Search for the cell housing the specified text and yield its [x, y] center coordinate. 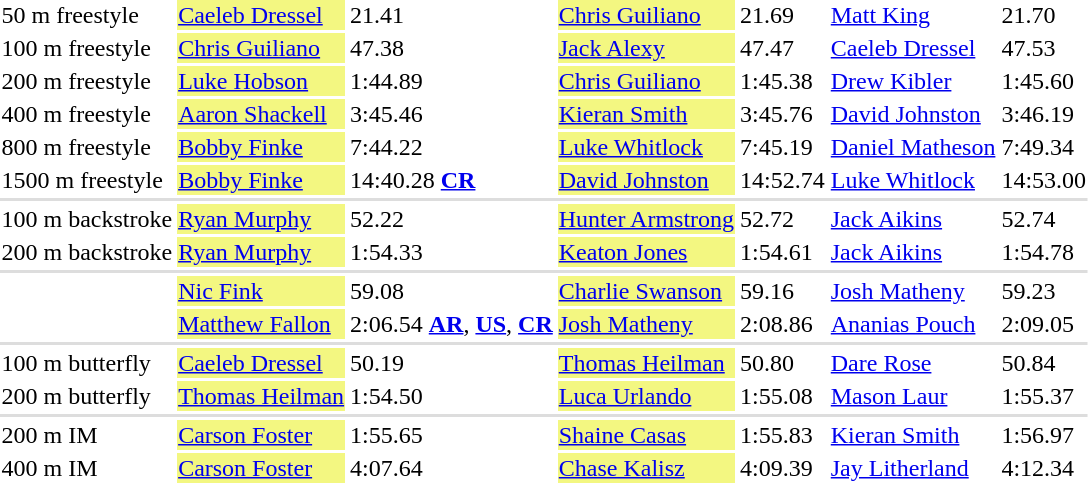
47.38 [452, 48]
Jay Litherland [913, 468]
100 m backstroke [87, 219]
7:49.34 [1044, 147]
Drew Kibler [913, 81]
Aaron Shackell [262, 114]
4:09.39 [783, 468]
1:45.60 [1044, 81]
7:44.22 [452, 147]
Keaton Jones [646, 252]
59.08 [452, 291]
Shaine Casas [646, 435]
200 m butterfly [87, 396]
50.19 [452, 363]
Matthew Fallon [262, 324]
14:40.28 CR [452, 180]
1:54.78 [1044, 252]
47.47 [783, 48]
50 m freestyle [87, 15]
1:55.08 [783, 396]
Ananias Pouch [913, 324]
1:55.65 [452, 435]
100 m butterfly [87, 363]
2:06.54 AR, US, CR [452, 324]
47.53 [1044, 48]
200 m freestyle [87, 81]
52.74 [1044, 219]
4:07.64 [452, 468]
3:45.46 [452, 114]
100 m freestyle [87, 48]
59.16 [783, 291]
1:55.83 [783, 435]
Mason Laur [913, 396]
Luke Hobson [262, 81]
21.69 [783, 15]
1:45.38 [783, 81]
200 m backstroke [87, 252]
400 m freestyle [87, 114]
3:45.76 [783, 114]
1:54.61 [783, 252]
1:55.37 [1044, 396]
400 m IM [87, 468]
14:52.74 [783, 180]
Luca Urlando [646, 396]
1:54.33 [452, 252]
Nic Fink [262, 291]
Matt King [913, 15]
200 m IM [87, 435]
800 m freestyle [87, 147]
Hunter Armstrong [646, 219]
1:44.89 [452, 81]
2:09.05 [1044, 324]
Daniel Matheson [913, 147]
3:46.19 [1044, 114]
1500 m freestyle [87, 180]
1:56.97 [1044, 435]
4:12.34 [1044, 468]
21.41 [452, 15]
7:45.19 [783, 147]
Chase Kalisz [646, 468]
Dare Rose [913, 363]
21.70 [1044, 15]
Jack Alexy [646, 48]
2:08.86 [783, 324]
59.23 [1044, 291]
52.72 [783, 219]
50.80 [783, 363]
14:53.00 [1044, 180]
52.22 [452, 219]
Charlie Swanson [646, 291]
1:54.50 [452, 396]
50.84 [1044, 363]
